Extract the [X, Y] coordinate from the center of the cell holding the provided text.  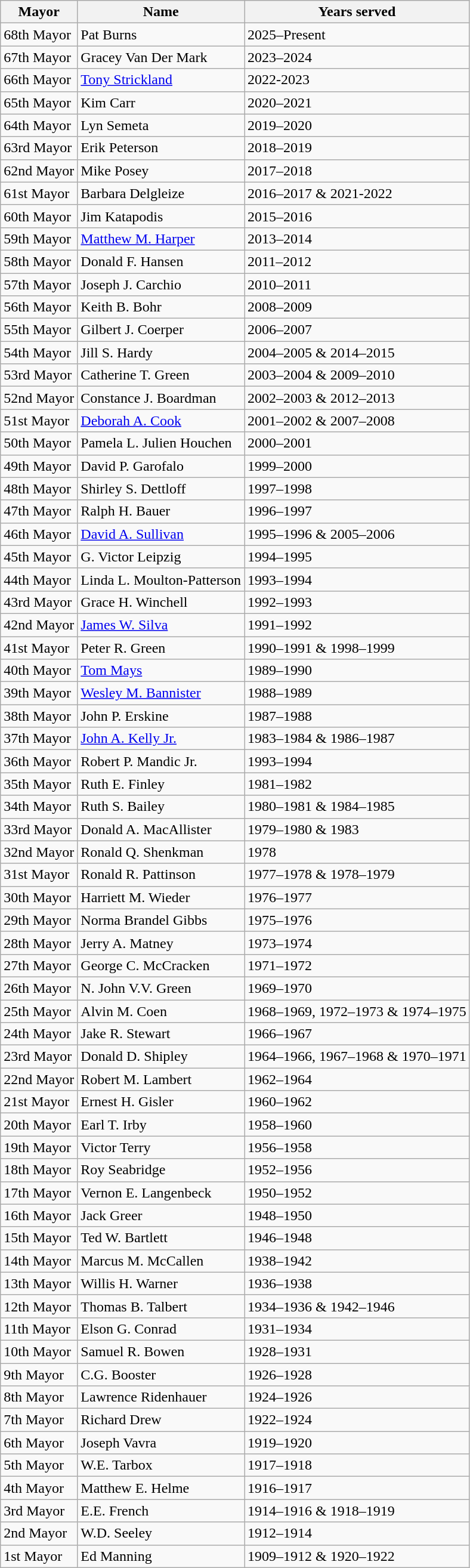
4th Mayor [39, 1488]
1975–1976 [357, 920]
15th Mayor [39, 1238]
10th Mayor [39, 1351]
24th Mayor [39, 1034]
1979–1980 & 1983 [357, 829]
Robert M. Lambert [161, 1079]
2003–2004 & 2009–2010 [357, 375]
Years served [357, 12]
Ronald Q. Shenkman [161, 852]
28th Mayor [39, 943]
Jim Katapodis [161, 216]
1960–1962 [357, 1102]
2010–2011 [357, 285]
Keith B. Bohr [161, 307]
1977–1978 & 1978–1979 [357, 875]
W.D. Seeley [161, 1533]
51st Mayor [39, 421]
N. John V.V. Green [161, 988]
Robert P. Mandic Jr. [161, 761]
1983–1984 & 1986–1987 [357, 739]
1969–1970 [357, 988]
47th Mayor [39, 511]
Matthew M. Harper [161, 239]
6th Mayor [39, 1443]
1950–1952 [357, 1193]
35th Mayor [39, 784]
Pamela L. Julien Houchen [161, 443]
16th Mayor [39, 1215]
1990–1991 & 1998–1999 [357, 647]
Harriett M. Wieder [161, 897]
Alvin M. Coen [161, 1011]
1994–1995 [357, 557]
1909–1912 & 1920–1922 [357, 1556]
1966–1967 [357, 1034]
2004–2005 & 2014–2015 [357, 353]
1976–1977 [357, 897]
Elson G. Conrad [161, 1329]
1980–1981 & 1984–1985 [357, 807]
34th Mayor [39, 807]
1934–1936 & 1942–1946 [357, 1306]
George C. McCracken [161, 965]
67th Mayor [39, 57]
25th Mayor [39, 1011]
Joseph J. Carchio [161, 285]
60th Mayor [39, 216]
2018–2019 [357, 148]
Tom Mays [161, 671]
2002–2003 & 2012–2013 [357, 398]
17th Mayor [39, 1193]
Barbara Delgleize [161, 193]
52nd Mayor [39, 398]
Mayor [39, 12]
2023–2024 [357, 57]
50th Mayor [39, 443]
1964–1966, 1967–1968 & 1970–1971 [357, 1057]
Ed Manning [161, 1556]
59th Mayor [39, 239]
58th Mayor [39, 261]
31st Mayor [39, 875]
Vernon E. Langenbeck [161, 1193]
19th Mayor [39, 1147]
Jake R. Stewart [161, 1034]
1948–1950 [357, 1215]
1912–1914 [357, 1533]
1973–1974 [357, 943]
David P. Garofalo [161, 466]
John P. Erskine [161, 716]
Ralph H. Bauer [161, 511]
1946–1948 [357, 1238]
57th Mayor [39, 285]
68th Mayor [39, 35]
Constance J. Boardman [161, 398]
1997–1998 [357, 489]
James W. Silva [161, 625]
2006–2007 [357, 330]
2025–Present [357, 35]
54th Mayor [39, 353]
13th Mayor [39, 1283]
1999–2000 [357, 466]
42nd Mayor [39, 625]
18th Mayor [39, 1170]
1938–1942 [357, 1261]
12th Mayor [39, 1306]
53rd Mayor [39, 375]
49th Mayor [39, 466]
2011–2012 [357, 261]
Matthew E. Helme [161, 1488]
1991–1992 [357, 625]
Lyn Semeta [161, 125]
2013–2014 [357, 239]
7th Mayor [39, 1420]
8th Mayor [39, 1397]
1919–1920 [357, 1443]
46th Mayor [39, 534]
C.G. Booster [161, 1374]
2020–2021 [357, 103]
11th Mayor [39, 1329]
1952–1956 [357, 1170]
48th Mayor [39, 489]
Earl T. Irby [161, 1125]
G. Victor Leipzig [161, 557]
Ronald R. Pattinson [161, 875]
27th Mayor [39, 965]
Deborah A. Cook [161, 421]
26th Mayor [39, 988]
41st Mayor [39, 647]
1924–1926 [357, 1397]
1989–1990 [357, 671]
Peter R. Green [161, 647]
1958–1960 [357, 1125]
Richard Drew [161, 1420]
63rd Mayor [39, 148]
29th Mayor [39, 920]
1922–1924 [357, 1420]
Jill S. Hardy [161, 353]
1995–1996 & 2005–2006 [357, 534]
Thomas B. Talbert [161, 1306]
62nd Mayor [39, 171]
1987–1988 [357, 716]
44th Mayor [39, 579]
22nd Mayor [39, 1079]
2019–2020 [357, 125]
Donald A. MacAllister [161, 829]
Willis H. Warner [161, 1283]
Gilbert J. Coerper [161, 330]
1917–1918 [357, 1465]
Norma Brandel Gibbs [161, 920]
66th Mayor [39, 80]
2015–2016 [357, 216]
1914–1916 & 1918–1919 [357, 1511]
45th Mayor [39, 557]
Pat Burns [161, 35]
9th Mayor [39, 1374]
Ted W. Bartlett [161, 1238]
40th Mayor [39, 671]
Ruth E. Finley [161, 784]
23rd Mayor [39, 1057]
33rd Mayor [39, 829]
Ruth S. Bailey [161, 807]
43rd Mayor [39, 602]
1931–1934 [357, 1329]
1988–1989 [357, 693]
John A. Kelly Jr. [161, 739]
1981–1982 [357, 784]
Jerry A. Matney [161, 943]
1968–1969, 1972–1973 & 1974–1975 [357, 1011]
55th Mayor [39, 330]
2000–2001 [357, 443]
2016–2017 & 2021-2022 [357, 193]
Victor Terry [161, 1147]
Ernest H. Gisler [161, 1102]
Donald F. Hansen [161, 261]
1916–1917 [357, 1488]
Lawrence Ridenhauer [161, 1397]
1992–1993 [357, 602]
61st Mayor [39, 193]
Gracey Van Der Mark [161, 57]
1936–1938 [357, 1283]
2nd Mayor [39, 1533]
5th Mayor [39, 1465]
Catherine T. Green [161, 375]
Marcus M. McCallen [161, 1261]
1962–1964 [357, 1079]
Name [161, 12]
1996–1997 [357, 511]
Mike Posey [161, 171]
Grace H. Winchell [161, 602]
36th Mayor [39, 761]
64th Mayor [39, 125]
E.E. French [161, 1511]
2001–2002 & 2007–2008 [357, 421]
30th Mayor [39, 897]
39th Mayor [39, 693]
Erik Peterson [161, 148]
38th Mayor [39, 716]
W.E. Tarbox [161, 1465]
65th Mayor [39, 103]
32nd Mayor [39, 852]
Joseph Vavra [161, 1443]
Jack Greer [161, 1215]
1971–1972 [357, 965]
56th Mayor [39, 307]
37th Mayor [39, 739]
20th Mayor [39, 1125]
1978 [357, 852]
1956–1958 [357, 1147]
21st Mayor [39, 1102]
Samuel R. Bowen [161, 1351]
1928–1931 [357, 1351]
David A. Sullivan [161, 534]
1st Mayor [39, 1556]
Linda L. Moulton-Patterson [161, 579]
Tony Strickland [161, 80]
1926–1928 [357, 1374]
Donald D. Shipley [161, 1057]
Roy Seabridge [161, 1170]
Shirley S. Dettloff [161, 489]
Kim Carr [161, 103]
2022-2023 [357, 80]
3rd Mayor [39, 1511]
2017–2018 [357, 171]
14th Mayor [39, 1261]
Wesley M. Bannister [161, 693]
2008–2009 [357, 307]
